Detect which cell encompasses the target text, then output its [x, y] center coordinate. 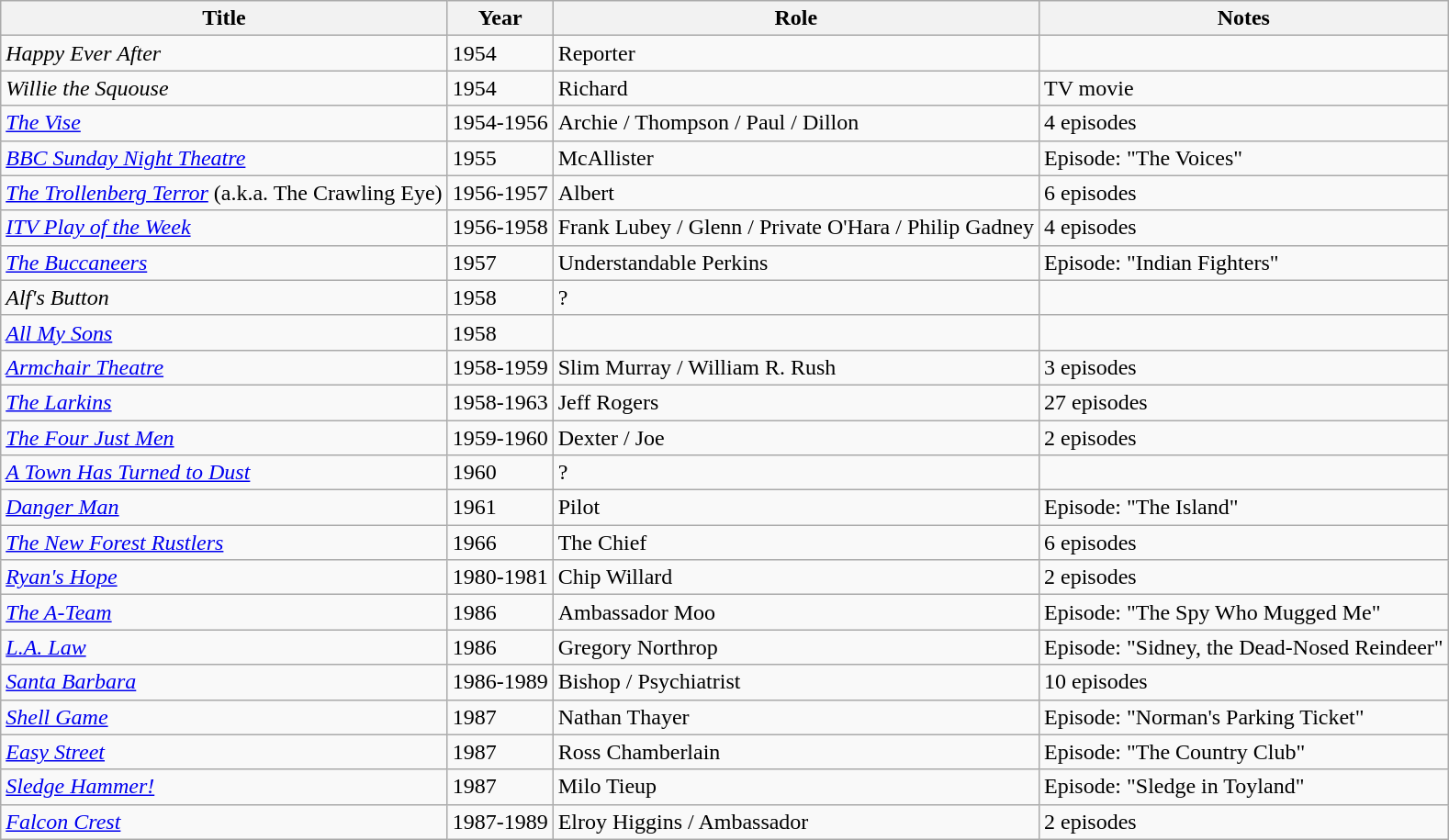
1956-1958 [500, 228]
Pilot [795, 508]
Title [224, 18]
1966 [500, 543]
All My Sons [224, 332]
The Larkins [224, 402]
Willie the Squouse [224, 88]
Easy Street [224, 752]
Frank Lubey / Glenn / Private O'Hara / Philip Gadney [795, 228]
Ryan's Hope [224, 577]
Episode: "Sledge in Toyland" [1243, 787]
The Trollenberg Terror (a.k.a. The Crawling Eye) [224, 193]
Ambassador Moo [795, 612]
Slim Murray / William R. Rush [795, 367]
Santa Barbara [224, 682]
ITV Play of the Week [224, 228]
Episode: "The Voices" [1243, 158]
Notes [1243, 18]
Role [795, 18]
Bishop / Psychiatrist [795, 682]
Episode: "The Spy Who Mugged Me" [1243, 612]
Archie / Thompson / Paul / Dillon [795, 123]
Alf's Button [224, 297]
1980-1981 [500, 577]
Reporter [795, 53]
Year [500, 18]
1957 [500, 263]
Danger Man [224, 508]
BBC Sunday Night Theatre [224, 158]
The Buccaneers [224, 263]
Sledge Hammer! [224, 787]
1955 [500, 158]
A Town Has Turned to Dust [224, 473]
1960 [500, 473]
Elroy Higgins / Ambassador [795, 822]
1956-1957 [500, 193]
Episode: "Norman's Parking Ticket" [1243, 717]
TV movie [1243, 88]
Falcon Crest [224, 822]
L.A. Law [224, 647]
1987-1989 [500, 822]
The Four Just Men [224, 438]
Jeff Rogers [795, 402]
Richard [795, 88]
Happy Ever After [224, 53]
Armchair Theatre [224, 367]
Episode: "Sidney, the Dead-Nosed Reindeer" [1243, 647]
Nathan Thayer [795, 717]
Gregory Northrop [795, 647]
Shell Game [224, 717]
Albert [795, 193]
1958-1959 [500, 367]
Dexter / Joe [795, 438]
McAllister [795, 158]
1961 [500, 508]
1959-1960 [500, 438]
The Vise [224, 123]
Episode: "The Country Club" [1243, 752]
Episode: "The Island" [1243, 508]
Understandable Perkins [795, 263]
The New Forest Rustlers [224, 543]
1958-1963 [500, 402]
27 episodes [1243, 402]
Episode: "Indian Fighters" [1243, 263]
1954-1956 [500, 123]
1986-1989 [500, 682]
The Chief [795, 543]
The A-Team [224, 612]
10 episodes [1243, 682]
Milo Tieup [795, 787]
Chip Willard [795, 577]
Ross Chamberlain [795, 752]
3 episodes [1243, 367]
